Search for the cell housing the specified text and yield its [X, Y] center coordinate. 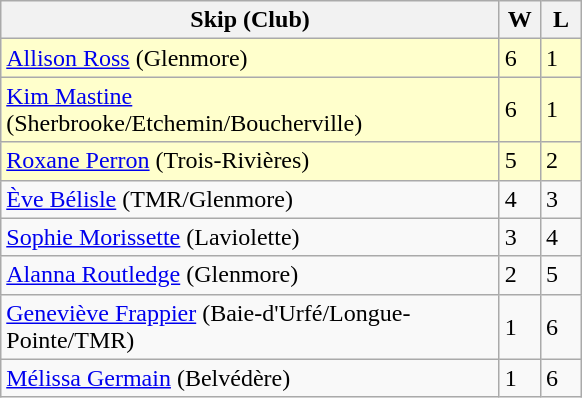
Allison Ross (Glenmore) [250, 58]
Sophie Morissette (Laviolette) [250, 237]
Geneviève Frappier (Baie-d'Urfé/Longue-Pointe/TMR) [250, 326]
Roxane Perron (Trois-Rivières) [250, 161]
W [520, 20]
Ève Bélisle (TMR/Glenmore) [250, 199]
Alanna Routledge (Glenmore) [250, 275]
L [560, 20]
Skip (Club) [250, 20]
Kim Mastine (Sherbrooke/Etchemin/Boucherville) [250, 110]
Mélissa Germain (Belvédère) [250, 378]
